Identify which cell holds the provided text, then report its (x, y) central coordinate. 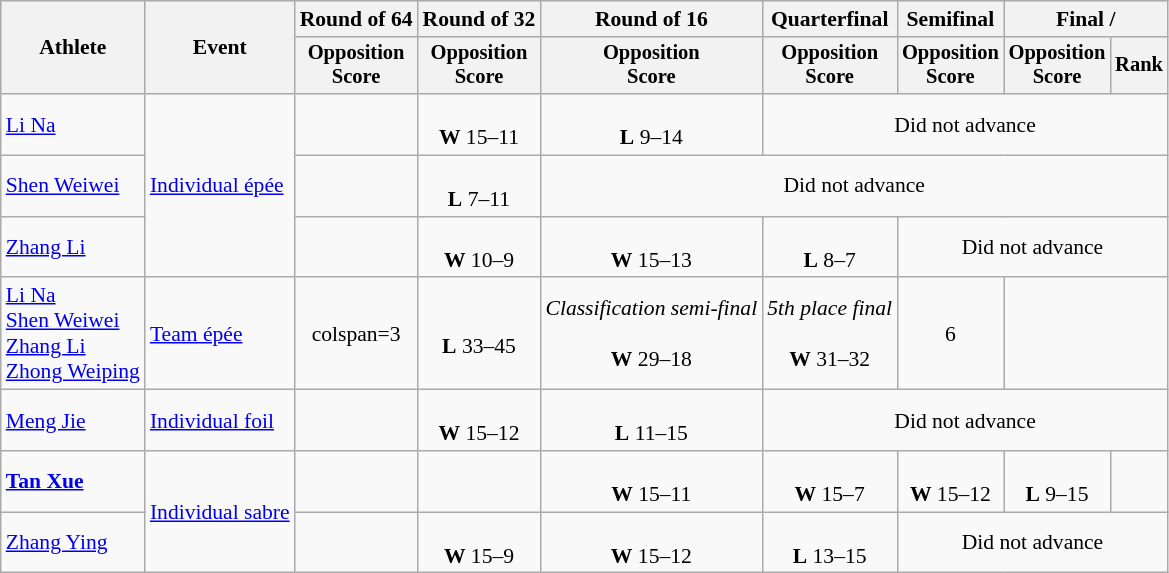
5th place finalW 31–32 (830, 334)
L 9–14 (651, 124)
W 10–9 (480, 248)
L 13–15 (830, 542)
Individual foil (220, 420)
Individual épée (220, 186)
Quarterfinal (830, 19)
6 (950, 334)
Zhang Li (73, 248)
L 11–15 (651, 420)
Individual sabre (220, 512)
W 15–13 (651, 248)
Tan Xue (73, 482)
W 15–7 (830, 482)
Shen Weiwei (73, 186)
L 9–15 (1058, 482)
Final / (1086, 19)
L 7–11 (480, 186)
Meng Jie (73, 420)
Athlete (73, 48)
Round of 64 (356, 19)
Event (220, 48)
Round of 32 (480, 19)
L 33–45 (480, 334)
colspan=3 (356, 334)
W 15–9 (480, 542)
Classification semi-finalW 29–18 (651, 334)
L 8–7 (830, 248)
Li NaShen WeiweiZhang LiZhong Weiping (73, 334)
Semifinal (950, 19)
Li Na (73, 124)
Round of 16 (651, 19)
Zhang Ying (73, 542)
Team épée (220, 334)
Rank (1139, 66)
